Capture the cell that displays the provided text and extract its (x, y) central coordinate. 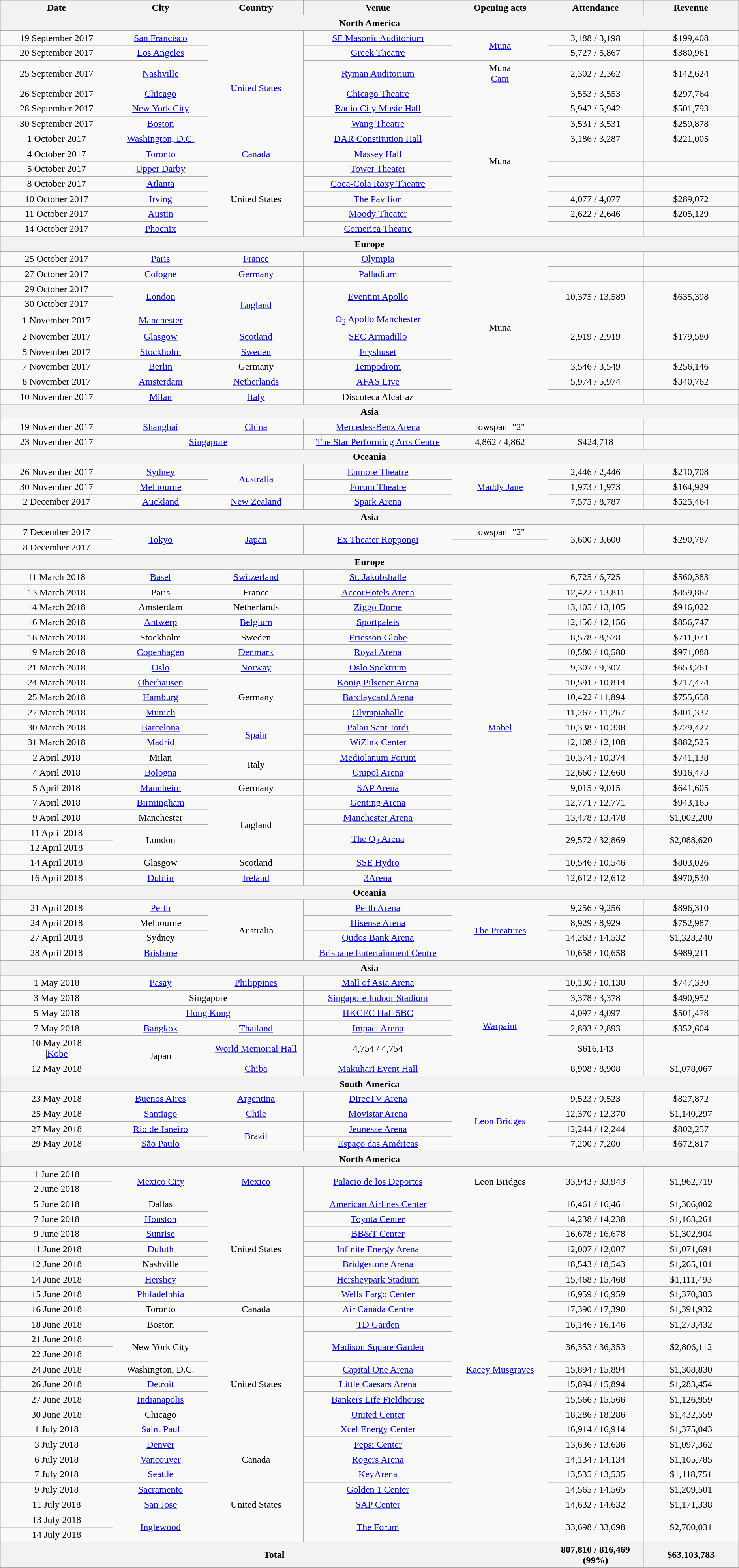
25 September 2017 (57, 73)
5,942 / 5,942 (596, 109)
20 September 2017 (57, 53)
Irving (161, 199)
12 May 2018 (57, 1068)
10 May 2018|Kobe (57, 1048)
Mediolanum Forum (378, 757)
Mexico City (161, 1181)
Pasay (161, 983)
Munich (161, 712)
Oslo Spektrum (378, 667)
2,302 / 2,362 (596, 73)
Barclaycard Arena (378, 697)
15,566 / 15,566 (596, 1399)
4 October 2017 (57, 154)
19 November 2017 (57, 427)
Mall of Asia Arena (378, 983)
DAR Constitution Hall (378, 139)
$1,078,067 (691, 1068)
$803,026 (691, 863)
Attendance (596, 8)
$729,427 (691, 727)
9 June 2018 (57, 1234)
Berlin (161, 366)
$755,658 (691, 697)
$1,306,002 (691, 1204)
16,461 / 16,461 (596, 1204)
Singapore Indoor Stadium (378, 998)
2,893 / 2,893 (596, 1028)
13,636 / 13,636 (596, 1444)
$943,165 (691, 802)
Ziggo Dome (378, 607)
SAP Arena (378, 787)
Argentina (256, 1099)
American Airlines Center (378, 1204)
$290,787 (691, 539)
Philippines (256, 983)
Little Caesars Arena (378, 1384)
Belgium (256, 622)
8 October 2017 (57, 184)
Hershey (161, 1279)
2 November 2017 (57, 336)
12 June 2018 (57, 1264)
Oberhausen (161, 682)
23 May 2018 (57, 1099)
21 June 2018 (57, 1339)
St. Jakobshalle (378, 577)
3 July 2018 (57, 1444)
The Preatures (500, 930)
10,422 / 11,894 (596, 697)
$2,700,031 (691, 1527)
10,338 / 10,338 (596, 727)
Oslo (161, 667)
25 March 2018 (57, 697)
The Pavilion (378, 199)
14 March 2018 (57, 607)
Antwerp (161, 622)
$1,283,454 (691, 1384)
$856,747 (691, 622)
$1,391,932 (691, 1309)
AFAS Live (378, 382)
Bridgestone Arena (378, 1264)
$672,817 (691, 1144)
10,130 / 10,130 (596, 983)
$210,708 (691, 472)
Air Canada Centre (378, 1309)
1 October 2017 (57, 139)
Golden 1 Center (378, 1489)
Hamburg (161, 697)
1 May 2018 (57, 983)
$199,408 (691, 38)
2,446 / 2,446 (596, 472)
Capital One Arena (378, 1369)
Kacey Musgraves (500, 1369)
Qudos Bank Arena (378, 938)
$747,330 (691, 983)
Indianapolis (161, 1399)
Brisbane Entertainment Centre (378, 953)
Bankers Life Fieldhouse (378, 1399)
18 June 2018 (57, 1324)
28 April 2018 (57, 953)
8,578 / 8,578 (596, 637)
30 September 2017 (57, 124)
6 July 2018 (57, 1459)
2 June 2018 (57, 1189)
Buenos Aires (161, 1099)
Denmark (256, 652)
Denver (161, 1444)
14,263 / 14,532 (596, 938)
$741,138 (691, 757)
World Memorial Hall (256, 1048)
Barcelona (161, 727)
5,974 / 5,974 (596, 382)
Austin (161, 214)
10,658 / 10,658 (596, 953)
$635,398 (691, 297)
Cologne (161, 274)
Tempodrom (378, 366)
13,478 / 13,478 (596, 817)
SAP Center (378, 1504)
18,286 / 18,286 (596, 1414)
11 July 2018 (57, 1504)
Madrid (161, 742)
Ex Theater Roppongi (378, 539)
16 April 2018 (57, 878)
$1,375,043 (691, 1429)
Palacio de los Deportes (378, 1181)
Phoenix (161, 229)
27 March 2018 (57, 712)
25 October 2017 (57, 259)
$2,806,112 (691, 1346)
Perth (161, 908)
MunaCam (500, 73)
China (256, 427)
22 June 2018 (57, 1354)
10 October 2017 (57, 199)
19 March 2018 (57, 652)
Venue (378, 8)
8 December 2017 (57, 547)
2 April 2018 (57, 757)
24 June 2018 (57, 1369)
$653,261 (691, 667)
10 November 2017 (57, 397)
11,267 / 11,267 (596, 712)
12,660 / 12,660 (596, 772)
$1,308,830 (691, 1369)
$256,146 (691, 366)
$63,103,783 (691, 1555)
10,546 / 10,546 (596, 863)
Palladium (378, 274)
7 June 2018 (57, 1219)
Bangkok (161, 1028)
Fryshuset (378, 351)
10,580 / 10,580 (596, 652)
8,908 / 8,908 (596, 1068)
Dallas (161, 1204)
11 April 2018 (57, 832)
24 April 2018 (57, 923)
Detroit (161, 1384)
14,565 / 14,565 (596, 1489)
HKCEC Hall 5BC (378, 1013)
3,546 / 3,549 (596, 366)
7 July 2018 (57, 1474)
Hersheypark Stadium (378, 1279)
7 December 2017 (57, 532)
$1,163,261 (691, 1219)
Hisense Arena (378, 923)
5,727 / 5,867 (596, 53)
The Star Performing Arts Centre (378, 442)
$717,474 (691, 682)
9,256 / 9,256 (596, 908)
KeyArena (378, 1474)
18,543 / 18,543 (596, 1264)
9,307 / 9,307 (596, 667)
11 March 2018 (57, 577)
3,186 / 3,287 (596, 139)
United Center (378, 1414)
$1,273,432 (691, 1324)
Santiago (161, 1114)
König Pilsener Arena (378, 682)
$1,126,959 (691, 1399)
23 November 2017 (57, 442)
Movistar Arena (378, 1114)
Saint Paul (161, 1429)
Spain (256, 735)
1 July 2018 (57, 1429)
SEC Armadillo (378, 336)
1 June 2018 (57, 1174)
Impact Arena (378, 1028)
The Forum (378, 1527)
Bologna (161, 772)
14 October 2017 (57, 229)
8 November 2017 (57, 382)
Palau Sant Jordi (378, 727)
$1,962,719 (691, 1181)
Enmore Theatre (378, 472)
19 September 2017 (57, 38)
Atlanta (161, 184)
26 November 2017 (57, 472)
Madison Square Garden (378, 1346)
Norway (256, 667)
$916,022 (691, 607)
$289,072 (691, 199)
13,105 / 13,105 (596, 607)
Ryman Auditorium (378, 73)
Sportpaleis (378, 622)
14 June 2018 (57, 1279)
4,862 / 4,862 (500, 442)
30 October 2017 (57, 304)
26 June 2018 (57, 1384)
Toyota Center (378, 1219)
$1,111,493 (691, 1279)
Olympiahalle (378, 712)
7,575 / 8,787 (596, 502)
12,612 / 12,612 (596, 878)
$641,605 (691, 787)
DirecTV Arena (378, 1099)
2,919 / 2,919 (596, 336)
33,943 / 33,943 (596, 1181)
30 March 2018 (57, 727)
16 June 2018 (57, 1309)
30 June 2018 (57, 1414)
$1,323,240 (691, 938)
9 April 2018 (57, 817)
12,370 / 12,370 (596, 1114)
Forum Theatre (378, 487)
Inglewood (161, 1527)
Tower Theater (378, 169)
Brisbane (161, 953)
$2,088,620 (691, 840)
$560,383 (691, 577)
$1,105,785 (691, 1459)
14 April 2018 (57, 863)
Unipol Arena (378, 772)
Houston (161, 1219)
$827,872 (691, 1099)
3 May 2018 (57, 998)
Shanghai (161, 427)
New Zealand (256, 502)
Coca-Cola Roxy Theatre (378, 184)
12 April 2018 (57, 847)
Los Angeles (161, 53)
$970,530 (691, 878)
Ireland (256, 878)
Makuhari Event Hall (378, 1068)
São Paulo (161, 1144)
Chiba (256, 1068)
$989,211 (691, 953)
1 November 2017 (57, 320)
Discoteca Alcatraz (378, 397)
$1,097,362 (691, 1444)
San Francisco (161, 38)
16 March 2018 (57, 622)
10,375 / 13,589 (596, 297)
Pepsi Center (378, 1444)
Rio de Janeiro (161, 1129)
Comerica Theatre (378, 229)
Infinite Energy Arena (378, 1249)
29 October 2017 (57, 289)
$802,257 (691, 1129)
Switzerland (256, 577)
Royal Arena (378, 652)
The O2 Arena (378, 840)
$297,764 (691, 94)
36,353 / 36,353 (596, 1346)
Mexico (256, 1181)
Rogers Arena (378, 1459)
25 May 2018 (57, 1114)
$142,624 (691, 73)
24 March 2018 (57, 682)
6,725 / 6,725 (596, 577)
16,914 / 16,914 (596, 1429)
$1,302,904 (691, 1234)
$616,143 (596, 1048)
Mannheim (161, 787)
29 May 2018 (57, 1144)
$179,580 (691, 336)
Country (256, 8)
Greek Theatre (378, 53)
8,929 / 8,929 (596, 923)
Basel (161, 577)
5 May 2018 (57, 1013)
15,468 / 15,468 (596, 1279)
Revenue (691, 8)
Mabel (500, 727)
$711,071 (691, 637)
21 April 2018 (57, 908)
13,535 / 13,535 (596, 1474)
Auckland (161, 502)
San Jose (161, 1504)
$164,929 (691, 487)
$501,793 (691, 109)
10,591 / 10,814 (596, 682)
Olympia (378, 259)
$221,005 (691, 139)
21 March 2018 (57, 667)
7 April 2018 (57, 802)
26 September 2017 (57, 94)
2,622 / 2,646 (596, 214)
$1,370,303 (691, 1294)
9 July 2018 (57, 1489)
17,390 / 17,390 (596, 1309)
Jeunesse Arena (378, 1129)
Vancouver (161, 1459)
13 March 2018 (57, 592)
$1,002,200 (691, 817)
$1,118,751 (691, 1474)
City (161, 8)
Espaço das Américas (378, 1144)
Moody Theater (378, 214)
$1,265,101 (691, 1264)
Thailand (256, 1028)
27 May 2018 (57, 1129)
7,200 / 7,200 (596, 1144)
33,698 / 33,698 (596, 1527)
16,146 / 16,146 (596, 1324)
Wang Theatre (378, 124)
$916,473 (691, 772)
Seattle (161, 1474)
3,553 / 3,553 (596, 94)
15 June 2018 (57, 1294)
Hong Kong (208, 1013)
Warpaint (500, 1026)
O2 Apollo Manchester (378, 320)
11 October 2017 (57, 214)
Chile (256, 1114)
South America (369, 1084)
12,244 / 12,244 (596, 1129)
$501,478 (691, 1013)
27 October 2017 (57, 274)
5 November 2017 (57, 351)
TD Garden (378, 1324)
$205,129 (691, 214)
11 June 2018 (57, 1249)
3,378 / 3,378 (596, 998)
Manchester Arena (378, 817)
$1,171,338 (691, 1504)
SSE Hydro (378, 863)
3,188 / 3,198 (596, 38)
Wells Fargo Center (378, 1294)
$1,209,501 (691, 1489)
Massey Hall (378, 154)
Dublin (161, 878)
28 September 2017 (57, 109)
9,015 / 9,015 (596, 787)
Ericsson Globe (378, 637)
$380,961 (691, 53)
Maddy Jane (500, 487)
$859,867 (691, 592)
2 December 2017 (57, 502)
BB&T Center (378, 1234)
$882,525 (691, 742)
SF Masonic Auditorium (378, 38)
Total (274, 1555)
7 May 2018 (57, 1028)
$1,140,297 (691, 1114)
Sunrise (161, 1234)
4,097 / 4,097 (596, 1013)
Philadelphia (161, 1294)
14 July 2018 (57, 1534)
7 November 2017 (57, 366)
$1,071,691 (691, 1249)
Birmingham (161, 802)
WiZink Center (378, 742)
12,156 / 12,156 (596, 622)
Tokyo (161, 539)
27 April 2018 (57, 938)
12,771 / 12,771 (596, 802)
5 June 2018 (57, 1204)
27 June 2018 (57, 1399)
16,678 / 16,678 (596, 1234)
12,108 / 12,108 (596, 742)
13 July 2018 (57, 1519)
10,374 / 10,374 (596, 757)
5 April 2018 (57, 787)
3,531 / 3,531 (596, 124)
$259,878 (691, 124)
Mercedes-Benz Arena (378, 427)
Eventim Apollo (378, 297)
$752,987 (691, 923)
18 March 2018 (57, 637)
9,523 / 9,523 (596, 1099)
AccorHotels Arena (378, 592)
Chicago Theatre (378, 94)
Upper Darby (161, 169)
3,600 / 3,600 (596, 539)
29,572 / 32,869 (596, 840)
3Arena (378, 878)
Perth Arena (378, 908)
$971,088 (691, 652)
1,973 / 1,973 (596, 487)
12,422 / 13,811 (596, 592)
$525,464 (691, 502)
12,007 / 12,007 (596, 1249)
$424,718 (596, 442)
Sacramento (161, 1489)
14,238 / 14,238 (596, 1219)
$801,337 (691, 712)
16,959 / 16,959 (596, 1294)
$1,432,559 (691, 1414)
4,077 / 4,077 (596, 199)
Xcel Energy Center (378, 1429)
Opening acts (500, 8)
Copenhagen (161, 652)
Duluth (161, 1249)
Date (57, 8)
Brazil (256, 1136)
807,810 / 816,469 (99%) (596, 1555)
14,134 / 14,134 (596, 1459)
$490,952 (691, 998)
5 October 2017 (57, 169)
30 November 2017 (57, 487)
31 March 2018 (57, 742)
$896,310 (691, 908)
Radio City Music Hall (378, 109)
Spark Arena (378, 502)
$340,762 (691, 382)
14,632 / 14,632 (596, 1504)
$352,604 (691, 1028)
4,754 / 4,754 (378, 1048)
4 April 2018 (57, 772)
Genting Arena (378, 802)
